Extract the [X, Y] coordinate from the center of the cell holding the provided text.  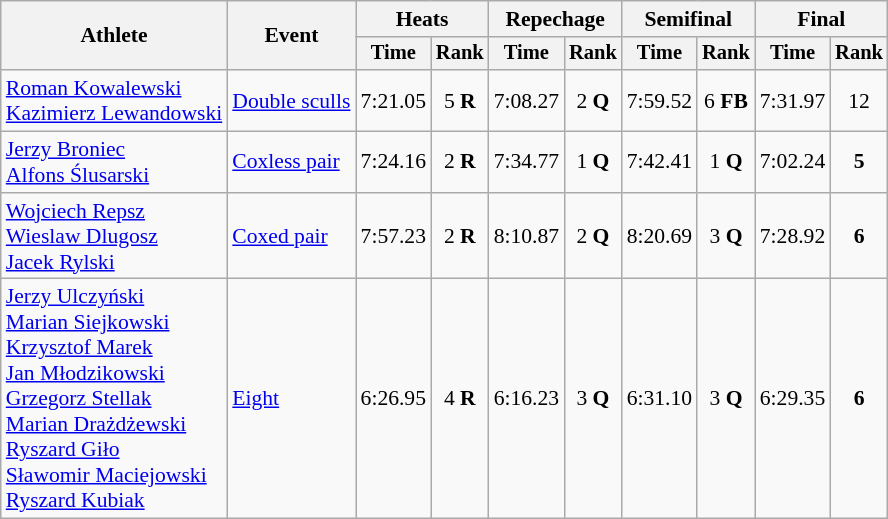
7:08.27 [526, 100]
7:57.23 [394, 236]
Eight [291, 399]
4 R [460, 399]
Wojciech RepszWieslaw DlugoszJacek Rylski [114, 236]
6:31.10 [660, 399]
8:20.69 [660, 236]
6 FB [726, 100]
5 R [460, 100]
7:02.24 [792, 162]
12 [859, 100]
Final [822, 19]
Repechage [556, 19]
Double sculls [291, 100]
Coxed pair [291, 236]
7:21.05 [394, 100]
7:42.41 [660, 162]
Heats [422, 19]
6:16.23 [526, 399]
Semifinal [688, 19]
7:28.92 [792, 236]
7:24.16 [394, 162]
7:34.77 [526, 162]
Jerzy BroniecAlfons Ślusarski [114, 162]
7:31.97 [792, 100]
5 [859, 162]
Coxless pair [291, 162]
Roman KowalewskiKazimierz Lewandowski [114, 100]
Athlete [114, 36]
6:26.95 [394, 399]
Jerzy UlczyńskiMarian SiejkowskiKrzysztof MarekJan MłodzikowskiGrzegorz StellakMarian DrażdżewskiRyszard GiłoSławomir MaciejowskiRyszard Kubiak [114, 399]
6:29.35 [792, 399]
8:10.87 [526, 236]
Event [291, 36]
7:59.52 [660, 100]
